Extract the [X, Y] coordinate from the center of the cell holding the provided text.  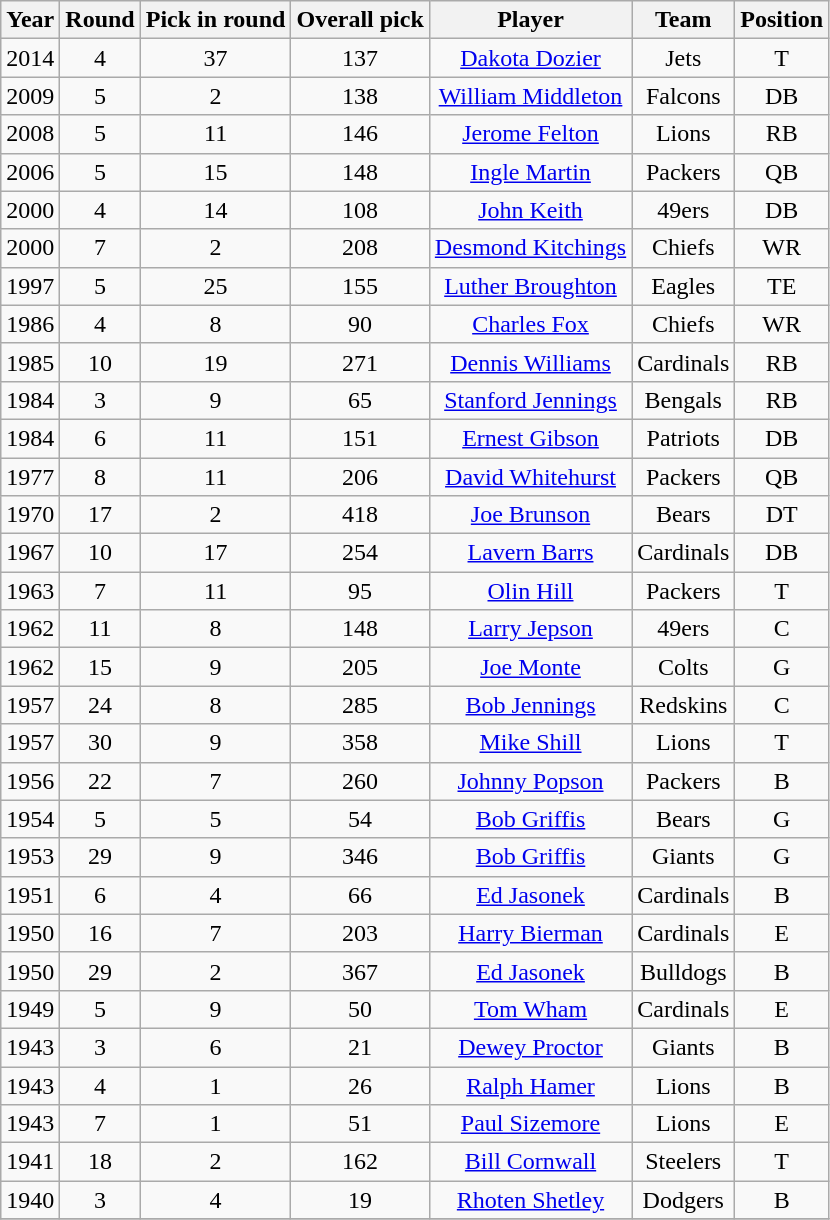
Joe Brunson [530, 515]
1949 [30, 1009]
DT [782, 515]
Jerome Felton [530, 134]
Dodgers [684, 1200]
22 [100, 781]
418 [360, 515]
Redskins [684, 705]
Dakota Dozier [530, 58]
Falcons [684, 96]
1963 [30, 591]
26 [360, 1085]
50 [360, 1009]
William Middleton [530, 96]
51 [360, 1124]
66 [360, 895]
Dennis Williams [530, 362]
Pick in round [216, 20]
John Keith [530, 210]
Year [30, 20]
Team [684, 20]
Paul Sizemore [530, 1124]
Patriots [684, 438]
TE [782, 286]
24 [100, 705]
16 [100, 933]
Ralph Hamer [530, 1085]
Ernest Gibson [530, 438]
14 [216, 210]
54 [360, 819]
Bengals [684, 400]
205 [360, 667]
Player [530, 20]
21 [360, 1047]
138 [360, 96]
Luther Broughton [530, 286]
1954 [30, 819]
1970 [30, 515]
Round [100, 20]
1985 [30, 362]
65 [360, 400]
358 [360, 743]
Olin Hill [530, 591]
Jets [684, 58]
1997 [30, 286]
2008 [30, 134]
Rhoten Shetley [530, 1200]
Stanford Jennings [530, 400]
108 [360, 210]
Overall pick [360, 20]
Bob Jennings [530, 705]
95 [360, 591]
206 [360, 477]
Larry Jepson [530, 629]
208 [360, 248]
2006 [30, 172]
Mike Shill [530, 743]
David Whitehurst [530, 477]
37 [216, 58]
Position [782, 20]
1956 [30, 781]
Steelers [684, 1162]
2014 [30, 58]
203 [360, 933]
162 [360, 1162]
155 [360, 286]
146 [360, 134]
30 [100, 743]
Charles Fox [530, 324]
151 [360, 438]
254 [360, 553]
Harry Bierman [530, 933]
Ingle Martin [530, 172]
367 [360, 971]
1940 [30, 1200]
260 [360, 781]
Joe Monte [530, 667]
1953 [30, 857]
Colts [684, 667]
137 [360, 58]
Desmond Kitchings [530, 248]
1967 [30, 553]
Eagles [684, 286]
Johnny Popson [530, 781]
Bulldogs [684, 971]
271 [360, 362]
Lavern Barrs [530, 553]
285 [360, 705]
1951 [30, 895]
Tom Wham [530, 1009]
25 [216, 286]
90 [360, 324]
Dewey Proctor [530, 1047]
346 [360, 857]
1986 [30, 324]
Bill Cornwall [530, 1162]
18 [100, 1162]
1977 [30, 477]
1941 [30, 1162]
2009 [30, 96]
